Return (X, Y) of the center of cell containing provided text 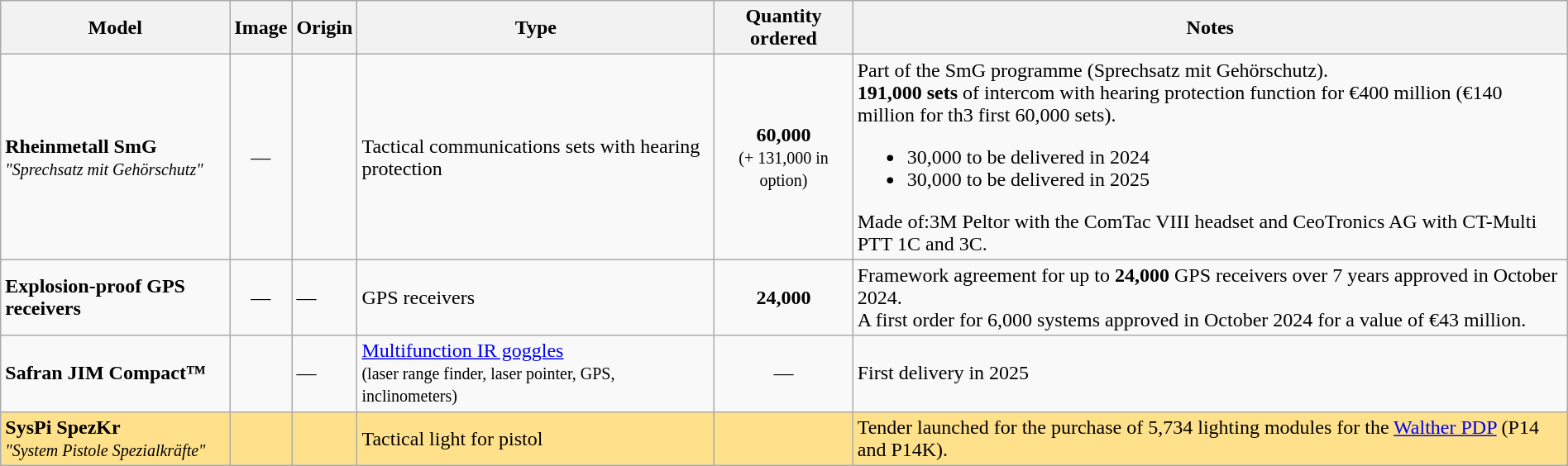
Notes (1210, 28)
Explosion-proof GPS receivers (116, 297)
Tactical light for pistol (536, 438)
Model (116, 28)
Quantity ordered (784, 28)
Origin (324, 28)
Rheinmetall SmG"Sprechsatz mit Gehörschutz" (116, 157)
Safran JIM Compact™ (116, 373)
Image (261, 28)
First delivery in 2025 (1210, 373)
Type (536, 28)
60,000(+ 131,000 in option) (784, 157)
Multifunction IR goggles(laser range finder, laser pointer, GPS, inclinometers) (536, 373)
Tactical communications sets with hearing protection (536, 157)
GPS receivers (536, 297)
SysPi SpezKr"System Pistole Spezialkräfte" (116, 438)
Tender launched for the purchase of 5,734 lighting modules for the Walther PDP (P14 and P14K). (1210, 438)
24,000 (784, 297)
